Pinpoint the cell where the given text exists, returning its (X, Y) midpoint coordinate. 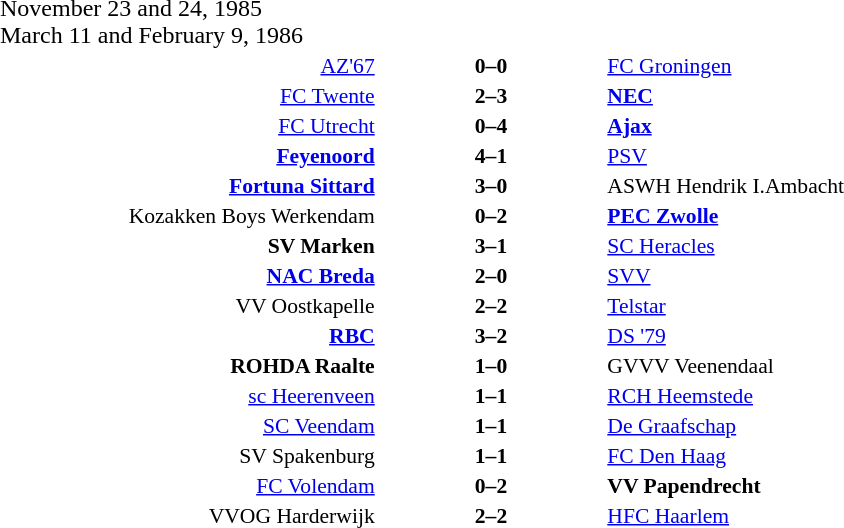
3–2 (492, 336)
2–3 (492, 96)
3–1 (492, 246)
0–4 (492, 126)
1–0 (492, 366)
0–0 (492, 66)
2–2 (492, 306)
4–1 (492, 156)
2–0 (492, 276)
3–0 (492, 186)
